Find where the given text appears and provide that cell's center as (x, y) coordinate. 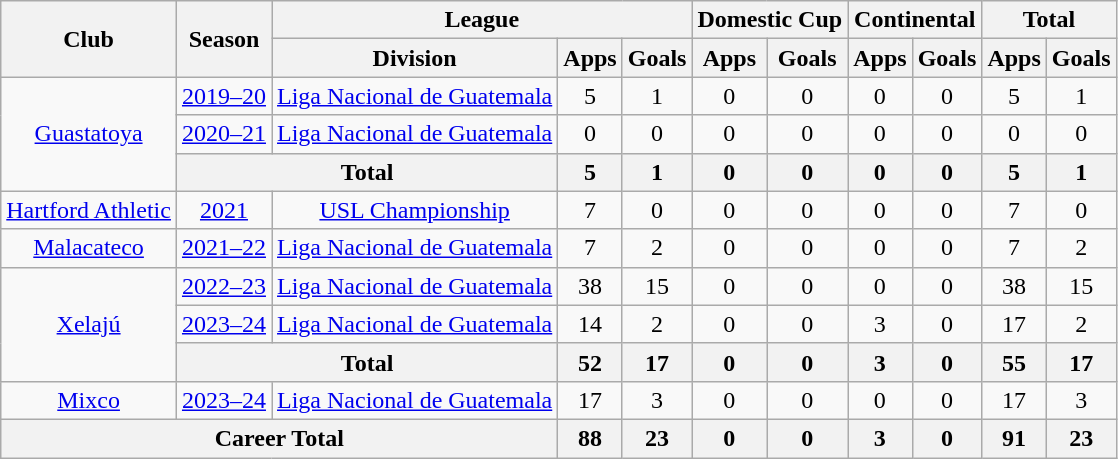
Malacateco (89, 248)
Domestic Cup (770, 20)
Hartford Athletic (89, 210)
55 (1014, 362)
USL Championship (415, 210)
14 (590, 324)
2021–22 (224, 248)
Xelajú (89, 324)
2021 (224, 210)
Mixco (89, 400)
88 (590, 438)
91 (1014, 438)
Season (224, 39)
Continental (915, 20)
League (482, 20)
Career Total (280, 438)
52 (590, 362)
2019–20 (224, 96)
2020–21 (224, 134)
Club (89, 39)
Guastatoya (89, 134)
Division (415, 58)
2022–23 (224, 286)
